Determine the (X, Y) coordinate at the center of the cell enclosing the given text.  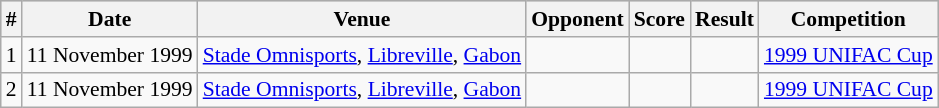
Result (724, 19)
Date (110, 19)
# (12, 19)
Venue (362, 19)
2 (12, 90)
Competition (848, 19)
1 (12, 55)
Opponent (578, 19)
Score (660, 19)
